Determine the (x, y) coordinate at the center of the cell enclosing the given text.  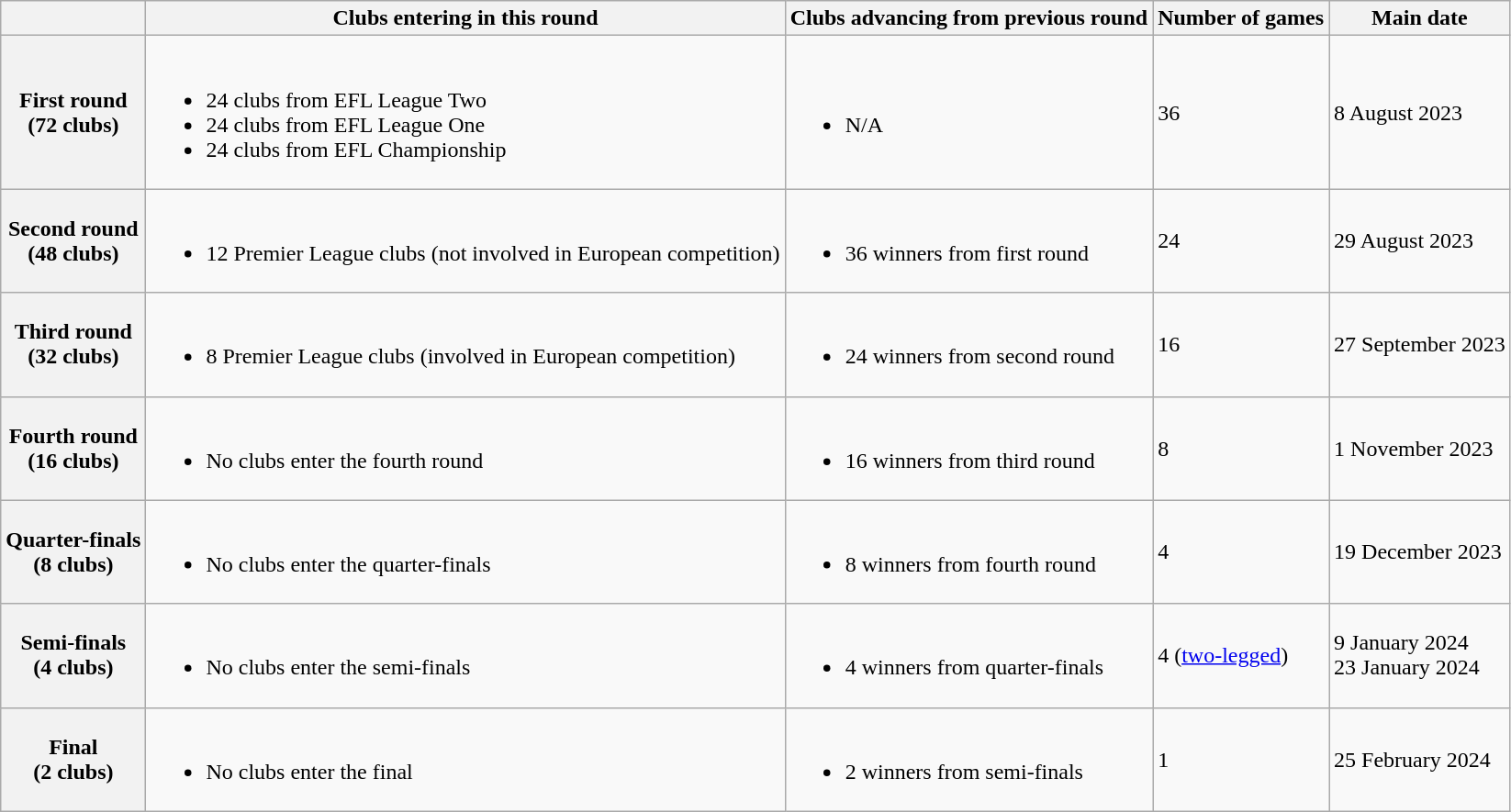
8 (1241, 448)
Clubs entering in this round (465, 18)
29 August 2023 (1420, 240)
27 September 2023 (1420, 345)
No clubs enter the quarter-finals (465, 552)
No clubs enter the semi-finals (465, 655)
16 winners from third round (968, 448)
No clubs enter the final (465, 760)
4 winners from quarter-finals (968, 655)
N/A (968, 112)
Quarter-finals(8 clubs) (73, 552)
19 December 2023 (1420, 552)
Fourth round(16 clubs) (73, 448)
No clubs enter the fourth round (465, 448)
Second round(48 clubs) (73, 240)
First round(72 clubs) (73, 112)
36 (1241, 112)
4 (two-legged) (1241, 655)
Third round(32 clubs) (73, 345)
Main date (1420, 18)
4 (1241, 552)
Clubs advancing from previous round (968, 18)
Semi-finals(4 clubs) (73, 655)
25 February 2024 (1420, 760)
8 August 2023 (1420, 112)
8 Premier League clubs (involved in European competition) (465, 345)
36 winners from first round (968, 240)
2 winners from semi-finals (968, 760)
12 Premier League clubs (not involved in European competition) (465, 240)
8 winners from fourth round (968, 552)
24 clubs from EFL League Two24 clubs from EFL League One24 clubs from EFL Championship (465, 112)
16 (1241, 345)
Final(2 clubs) (73, 760)
1 November 2023 (1420, 448)
9 January 202423 January 2024 (1420, 655)
24 winners from second round (968, 345)
24 (1241, 240)
Number of games (1241, 18)
1 (1241, 760)
